Locate the cell with the specified text and output its (X, Y) center coordinate. 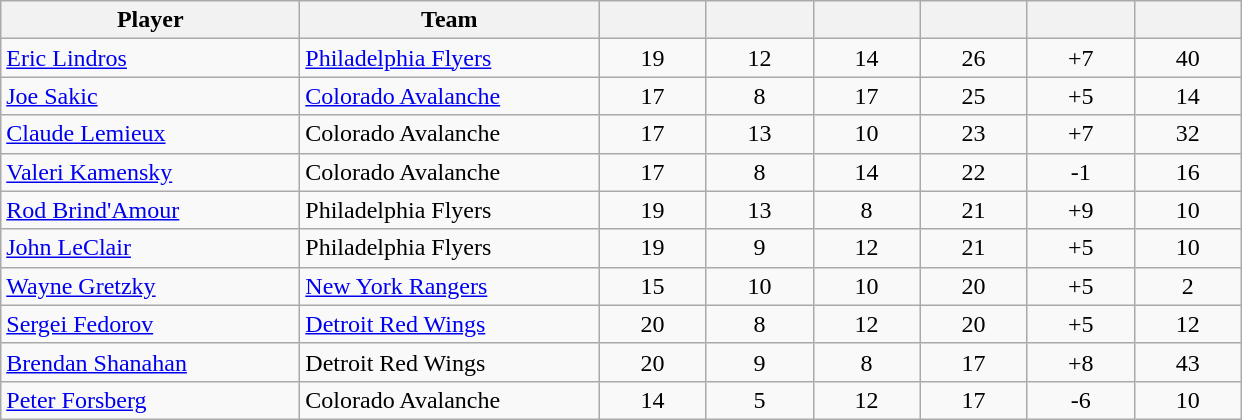
16 (1188, 172)
New York Rangers (450, 286)
Rod Brind'Amour (150, 210)
-6 (1080, 400)
43 (1188, 362)
Team (450, 20)
Claude Lemieux (150, 134)
23 (974, 134)
Player (150, 20)
2 (1188, 286)
32 (1188, 134)
40 (1188, 58)
26 (974, 58)
Brendan Shanahan (150, 362)
+9 (1080, 210)
+8 (1080, 362)
-1 (1080, 172)
Peter Forsberg (150, 400)
Wayne Gretzky (150, 286)
John LeClair (150, 248)
15 (652, 286)
5 (760, 400)
25 (974, 96)
Eric Lindros (150, 58)
Joe Sakic (150, 96)
Sergei Fedorov (150, 324)
Valeri Kamensky (150, 172)
22 (974, 172)
